Identify which cell holds the provided text, then report its (x, y) central coordinate. 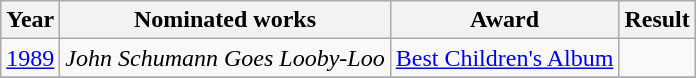
1989 (30, 58)
Year (30, 20)
Result (657, 20)
Best Children's Album (504, 58)
John Schumann Goes Looby-Loo (225, 58)
Nominated works (225, 20)
Award (504, 20)
